Find where the given text appears and provide that cell's center as (x, y) coordinate. 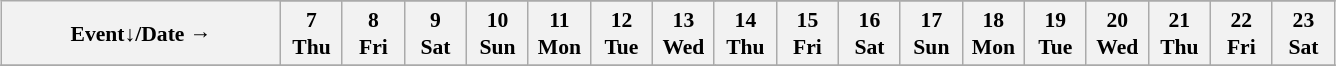
23Sat (1303, 33)
12Tue (621, 33)
19Tue (1055, 33)
21Thu (1179, 33)
10Sun (497, 33)
Event↓/Date → (140, 33)
8Fri (373, 33)
17Sun (931, 33)
18Mon (993, 33)
11Mon (559, 33)
16Sat (869, 33)
15Fri (807, 33)
20Wed (1117, 33)
22Fri (1241, 33)
14Thu (745, 33)
9Sat (435, 33)
13Wed (683, 33)
7Thu (311, 33)
